Locate the cell with the specified text and output its (x, y) center coordinate. 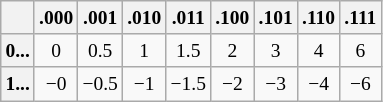
.100 (232, 18)
0 (56, 50)
−4 (318, 84)
4 (318, 50)
1... (18, 84)
.010 (144, 18)
.111 (360, 18)
.110 (318, 18)
6 (360, 50)
−2 (232, 84)
.011 (188, 18)
1.5 (188, 50)
−0.5 (100, 84)
.001 (100, 18)
0.5 (100, 50)
−0 (56, 84)
−1.5 (188, 84)
1 (144, 50)
3 (276, 50)
.101 (276, 18)
−1 (144, 84)
.000 (56, 18)
0... (18, 50)
−3 (276, 84)
2 (232, 50)
−6 (360, 84)
